Search for the cell housing the specified text and yield its (X, Y) center coordinate. 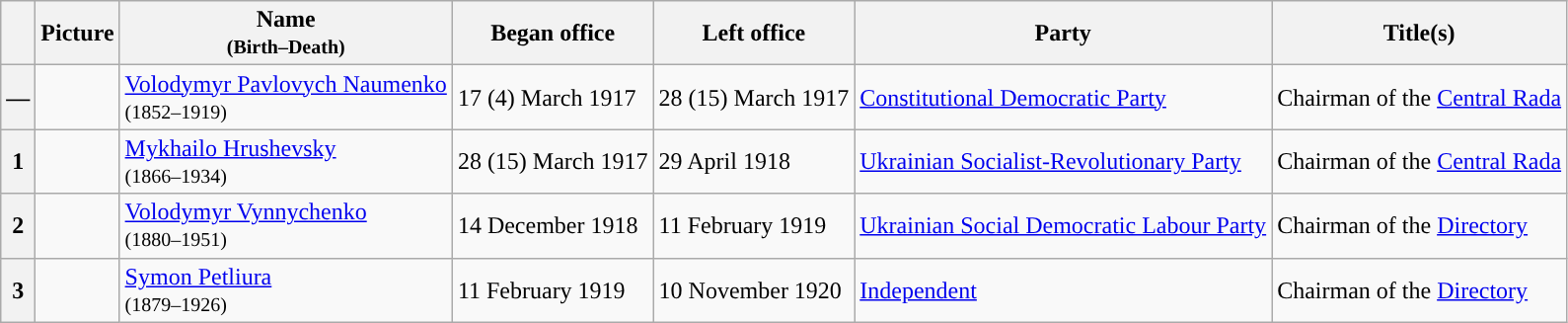
Ukrainian Social Democratic Labour Party (1064, 225)
1 (18, 162)
Title(s) (1419, 34)
Party (1064, 34)
Volodymyr Vynnychenko(1880–1951) (286, 225)
2 (18, 225)
Began office (553, 34)
Volodymyr Pavlovych Naumenko(1852–1919) (286, 97)
3 (18, 290)
Symon Petliura(1879–1926) (286, 290)
Constitutional Democratic Party (1064, 97)
— (18, 97)
10 November 1920 (754, 290)
Name(Birth–Death) (286, 34)
17 (4) March 1917 (553, 97)
Mykhailo Hrushevsky(1866–1934) (286, 162)
29 April 1918 (754, 162)
14 December 1918 (553, 225)
Left office (754, 34)
Independent (1064, 290)
Ukrainian Socialist-Revolutionary Party (1064, 162)
Picture (77, 34)
